From the cell containing the given text, extract its center point as [x, y] coordinate. 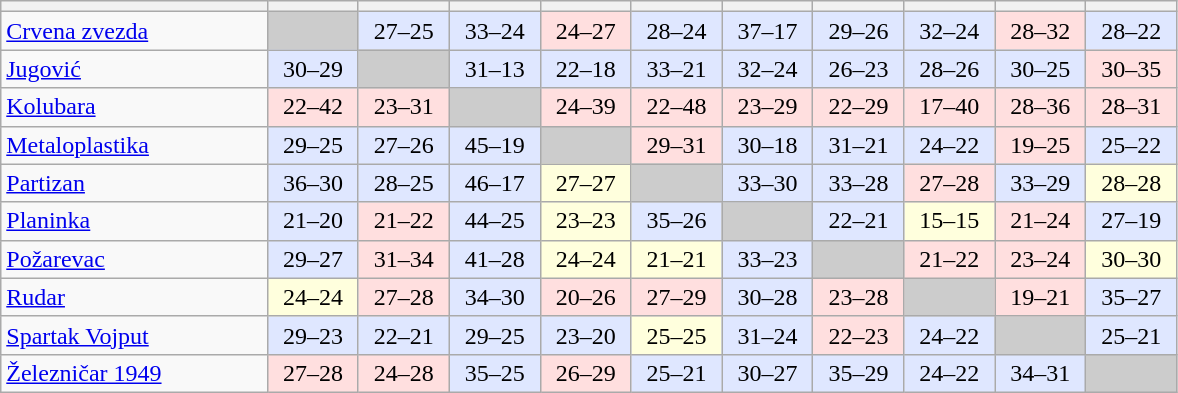
22–42 [312, 107]
22–23 [858, 335]
25–22 [1132, 145]
41–28 [494, 259]
27–27 [586, 183]
24–28 [404, 373]
29–27 [312, 259]
Planinka [134, 221]
28–24 [676, 31]
30–29 [312, 69]
27–29 [676, 297]
22–18 [586, 69]
30–25 [1040, 69]
15–15 [950, 221]
28–22 [1132, 31]
21–21 [676, 259]
28–36 [1040, 107]
23–20 [586, 335]
33–30 [768, 183]
34–30 [494, 297]
27–25 [404, 31]
33–23 [768, 259]
28–26 [950, 69]
45–19 [494, 145]
31–34 [404, 259]
23–28 [858, 297]
27–19 [1132, 221]
Partizan [134, 183]
Jugović [134, 69]
23–29 [768, 107]
31–13 [494, 69]
33–29 [1040, 183]
34–31 [1040, 373]
29–26 [858, 31]
46–17 [494, 183]
23–31 [404, 107]
30–35 [1132, 69]
19–25 [1040, 145]
33–21 [676, 69]
30–28 [768, 297]
28–25 [404, 183]
28–28 [1132, 183]
35–27 [1132, 297]
36–30 [312, 183]
26–29 [586, 373]
Kolubara [134, 107]
Požarevac [134, 259]
Spartak Vojput [134, 335]
21–24 [1040, 221]
27–26 [404, 145]
22–48 [676, 107]
28–31 [1132, 107]
24–39 [586, 107]
31–21 [858, 145]
30–18 [768, 145]
20–26 [586, 297]
35–26 [676, 221]
26–23 [858, 69]
Železničar 1949 [134, 373]
Crvena zvezda [134, 31]
33–24 [494, 31]
24–27 [586, 31]
19–21 [1040, 297]
25–25 [676, 335]
Metaloplastika [134, 145]
23–24 [1040, 259]
23–23 [586, 221]
33–28 [858, 183]
35–25 [494, 373]
21–20 [312, 221]
22–29 [858, 107]
35–29 [858, 373]
30–30 [1132, 259]
29–31 [676, 145]
28–32 [1040, 31]
44–25 [494, 221]
37–17 [768, 31]
29–23 [312, 335]
30–27 [768, 373]
17–40 [950, 107]
Rudar [134, 297]
31–24 [768, 335]
